Extract the (x, y) coordinate from the center of the cell holding the provided text.  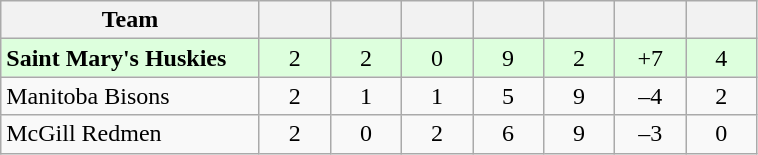
4 (722, 58)
5 (508, 96)
Team (130, 20)
–4 (650, 96)
Manitoba Bisons (130, 96)
Saint Mary's Huskies (130, 58)
McGill Redmen (130, 134)
+7 (650, 58)
6 (508, 134)
–3 (650, 134)
